Locate the cell with the specified text and output its (x, y) center coordinate. 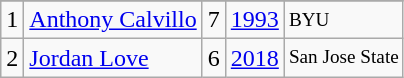
Jordan Love (113, 58)
BYU (344, 20)
2018 (254, 58)
1993 (254, 20)
2 (12, 58)
1 (12, 20)
6 (214, 58)
Anthony Calvillo (113, 20)
San Jose State (344, 58)
7 (214, 20)
